Find where the given text appears and provide that cell's center as [X, Y] coordinate. 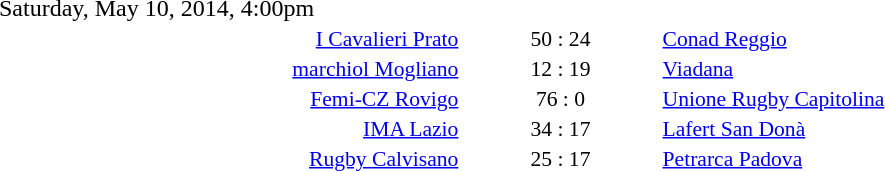
12 : 19 [560, 68]
50 : 24 [560, 38]
34 : 17 [560, 128]
76 : 0 [560, 98]
